For the text-containing cell, return its midpoint in (x, y) coordinate format. 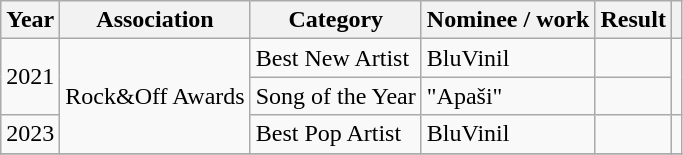
Rock&Off Awards (155, 96)
Nominee / work (508, 20)
2023 (30, 134)
2021 (30, 77)
Result (633, 20)
Best New Artist (336, 58)
Year (30, 20)
Association (155, 20)
Song of the Year (336, 96)
Category (336, 20)
Best Pop Artist (336, 134)
"Apaši" (508, 96)
